Locate the cell with the specified text and output its (x, y) center coordinate. 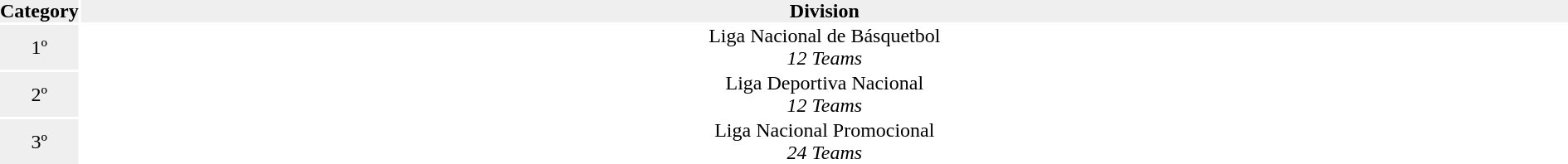
Liga Nacional Promocional24 Teams (825, 142)
1º (40, 47)
2º (40, 94)
Category (40, 12)
3º (40, 142)
Liga Deportiva Nacional12 Teams (825, 94)
Liga Nacional de Básquetbol12 Teams (825, 47)
Division (825, 12)
